Extract the [X, Y] coordinate from the center of the cell holding the provided text.  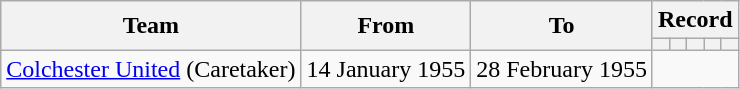
To [562, 26]
From [386, 26]
28 February 1955 [562, 69]
14 January 1955 [386, 69]
Team [151, 26]
Record [695, 20]
Colchester United (Caretaker) [151, 69]
